Determine the (x, y) coordinate at the center of the cell enclosing the given text.  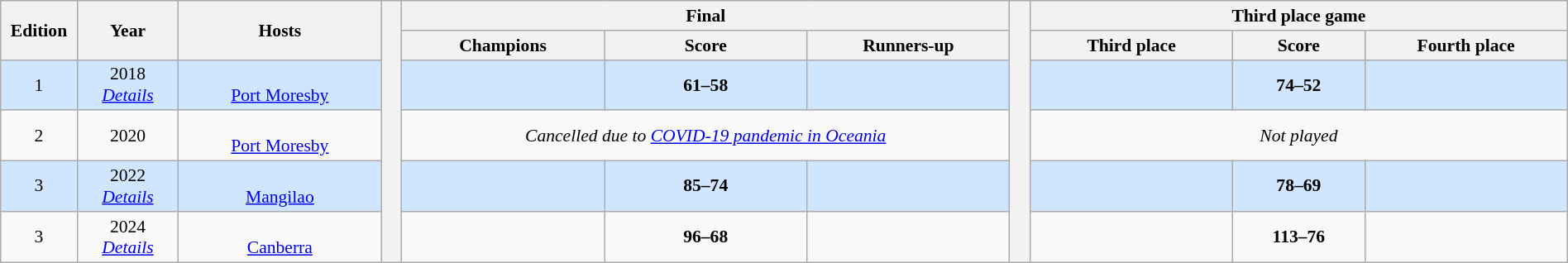
Year (127, 30)
Mangilao (280, 187)
Hosts (280, 30)
Final (705, 16)
Fourth place (1465, 45)
61–58 (706, 84)
74–52 (1298, 84)
Third place game (1298, 16)
Edition (39, 30)
113–76 (1298, 237)
Not played (1298, 136)
85–74 (706, 187)
2020 (127, 136)
2 (39, 136)
78–69 (1298, 187)
96–68 (706, 237)
Cancelled due to COVID-19 pandemic in Oceania (705, 136)
2024Details (127, 237)
Runners-up (908, 45)
2022Details (127, 187)
1 (39, 84)
Canberra (280, 237)
Champions (503, 45)
2018Details (127, 84)
Third place (1131, 45)
